Provide the [x, y] coordinate of the cell's center where the given text is located.  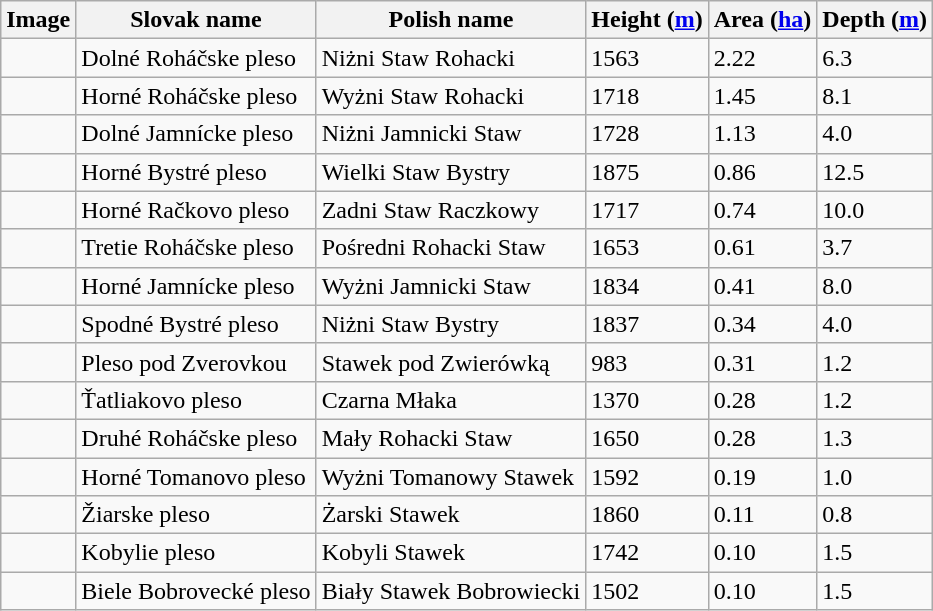
Czarna Młaka [451, 400]
Żarski Stawek [451, 515]
2.22 [762, 58]
Image [38, 20]
1875 [647, 172]
Biały Stawek Bobrowiecki [451, 591]
Polish name [451, 20]
1834 [647, 286]
Dolné Jamnícke pleso [196, 134]
Ťatliakovo pleso [196, 400]
Niżni Staw Bystry [451, 324]
0.31 [762, 362]
Horné Račkovo pleso [196, 210]
0.8 [875, 515]
Biele Bobrovecké pleso [196, 591]
0.86 [762, 172]
Wyżni Staw Rohacki [451, 96]
1.13 [762, 134]
0.74 [762, 210]
6.3 [875, 58]
Niżni Staw Rohacki [451, 58]
Dolné Roháčske pleso [196, 58]
Wielki Staw Bystry [451, 172]
Pleso pod Zverovkou [196, 362]
1370 [647, 400]
1502 [647, 591]
10.0 [875, 210]
0.41 [762, 286]
Tretie Roháčske pleso [196, 248]
Spodné Bystré pleso [196, 324]
1728 [647, 134]
3.7 [875, 248]
Žiarske pleso [196, 515]
Horné Bystré pleso [196, 172]
1718 [647, 96]
Horné Jamnícke pleso [196, 286]
0.11 [762, 515]
Stawek pod Zwierówką [451, 362]
1.45 [762, 96]
8.0 [875, 286]
Kobyli Stawek [451, 553]
Pośredni Rohacki Staw [451, 248]
Horné Roháčske pleso [196, 96]
1.3 [875, 438]
1.0 [875, 477]
Wyżni Jamnicki Staw [451, 286]
1837 [647, 324]
Horné Tomanovo pleso [196, 477]
1650 [647, 438]
Kobylie pleso [196, 553]
Niżni Jamnicki Staw [451, 134]
Mały Rohacki Staw [451, 438]
983 [647, 362]
1653 [647, 248]
0.19 [762, 477]
1860 [647, 515]
1742 [647, 553]
Zadni Staw Raczkowy [451, 210]
1563 [647, 58]
0.34 [762, 324]
8.1 [875, 96]
1592 [647, 477]
0.61 [762, 248]
Height (m) [647, 20]
Slovak name [196, 20]
Area (ha) [762, 20]
Depth (m) [875, 20]
Druhé Roháčske pleso [196, 438]
Wyżni Tomanowy Stawek [451, 477]
1717 [647, 210]
12.5 [875, 172]
